Determine the (X, Y) coordinate at the center of the cell enclosing the given text.  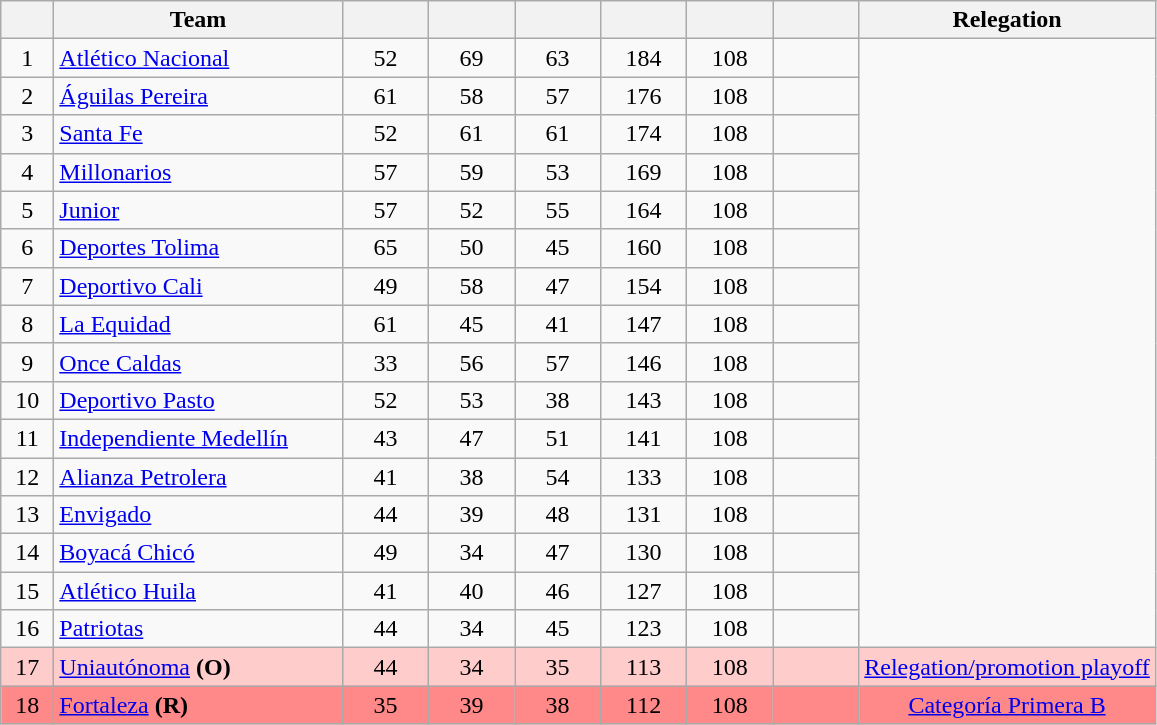
Independiente Medellín (198, 438)
164 (644, 210)
9 (28, 362)
2 (28, 96)
69 (471, 58)
Atlético Huila (198, 591)
Envigado (198, 515)
113 (644, 667)
Alianza Petrolera (198, 477)
147 (644, 324)
13 (28, 515)
Águilas Pereira (198, 96)
Patriotas (198, 629)
184 (644, 58)
56 (471, 362)
Relegation (1008, 20)
112 (644, 705)
Millonarios (198, 172)
5 (28, 210)
12 (28, 477)
14 (28, 553)
16 (28, 629)
174 (644, 134)
11 (28, 438)
63 (557, 58)
3 (28, 134)
48 (557, 515)
54 (557, 477)
Boyacá Chicó (198, 553)
143 (644, 400)
160 (644, 248)
Deportes Tolima (198, 248)
Relegation/promotion playoff (1008, 667)
176 (644, 96)
55 (557, 210)
17 (28, 667)
10 (28, 400)
1 (28, 58)
50 (471, 248)
51 (557, 438)
146 (644, 362)
133 (644, 477)
33 (385, 362)
127 (644, 591)
Deportivo Cali (198, 286)
15 (28, 591)
Santa Fe (198, 134)
6 (28, 248)
8 (28, 324)
Fortaleza (R) (198, 705)
La Equidad (198, 324)
65 (385, 248)
Once Caldas (198, 362)
59 (471, 172)
131 (644, 515)
Atlético Nacional (198, 58)
Uniautónoma (O) (198, 667)
141 (644, 438)
130 (644, 553)
7 (28, 286)
18 (28, 705)
4 (28, 172)
Deportivo Pasto (198, 400)
43 (385, 438)
123 (644, 629)
Categoría Primera B (1008, 705)
169 (644, 172)
154 (644, 286)
Team (198, 20)
Junior (198, 210)
40 (471, 591)
46 (557, 591)
